Scan for the cell matching the given text and deliver its (x, y) coordinate at center. 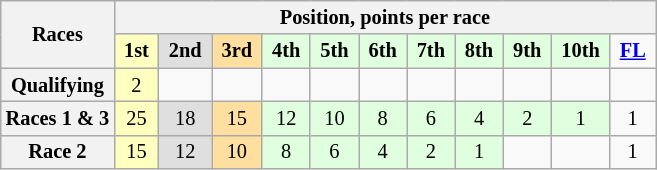
2nd (186, 51)
Races (58, 34)
9th (527, 51)
18 (186, 118)
3rd (237, 51)
25 (136, 118)
7th (431, 51)
Qualifying (58, 85)
4th (286, 51)
8th (479, 51)
Races 1 & 3 (58, 118)
Race 2 (58, 152)
5th (334, 51)
6th (382, 51)
1st (136, 51)
Position, points per race (385, 17)
FL (633, 51)
10th (580, 51)
